From the cell containing the given text, extract its center point as [X, Y] coordinate. 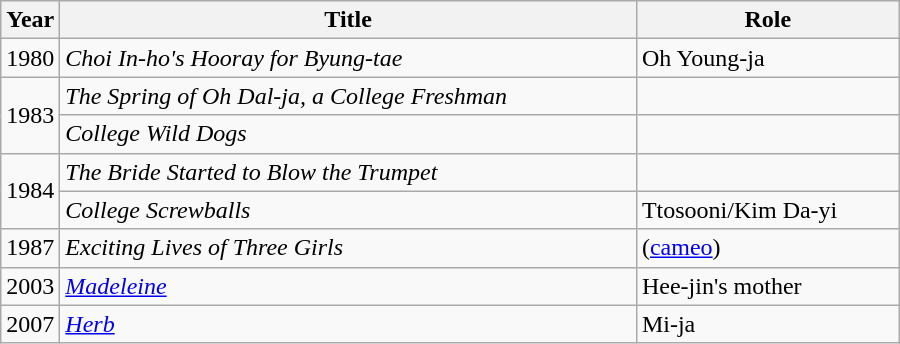
Ttosooni/Kim Da-yi [768, 210]
2003 [30, 286]
(cameo) [768, 248]
1984 [30, 191]
1987 [30, 248]
College Screwballs [348, 210]
Choi In-ho's Hooray for Byung-tae [348, 58]
Herb [348, 324]
Year [30, 20]
College Wild Dogs [348, 134]
Madeleine [348, 286]
Exciting Lives of Three Girls [348, 248]
2007 [30, 324]
The Spring of Oh Dal-ja, a College Freshman [348, 96]
Title [348, 20]
1983 [30, 115]
Hee-jin's mother [768, 286]
The Bride Started to Blow the Trumpet [348, 172]
Mi-ja [768, 324]
Oh Young-ja [768, 58]
Role [768, 20]
1980 [30, 58]
